Determine the (X, Y) coordinate at the center of the cell enclosing the given text.  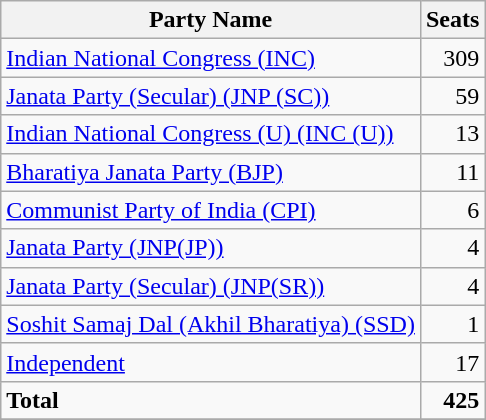
Janata Party (JNP(JP)) (211, 248)
Soshit Samaj Dal (Akhil Bharatiya) (SSD) (211, 324)
1 (452, 324)
425 (452, 400)
Bharatiya Janata Party (BJP) (211, 172)
Janata Party (Secular) (JNP(SR)) (211, 286)
11 (452, 172)
309 (452, 58)
Party Name (211, 20)
Seats (452, 20)
59 (452, 96)
Total (211, 400)
Independent (211, 362)
Janata Party (Secular) (JNP (SC)) (211, 96)
Communist Party of India (CPI) (211, 210)
17 (452, 362)
Indian National Congress (INC) (211, 58)
Indian National Congress (U) (INC (U)) (211, 134)
6 (452, 210)
13 (452, 134)
